Identify which cell holds the provided text, then report its (X, Y) central coordinate. 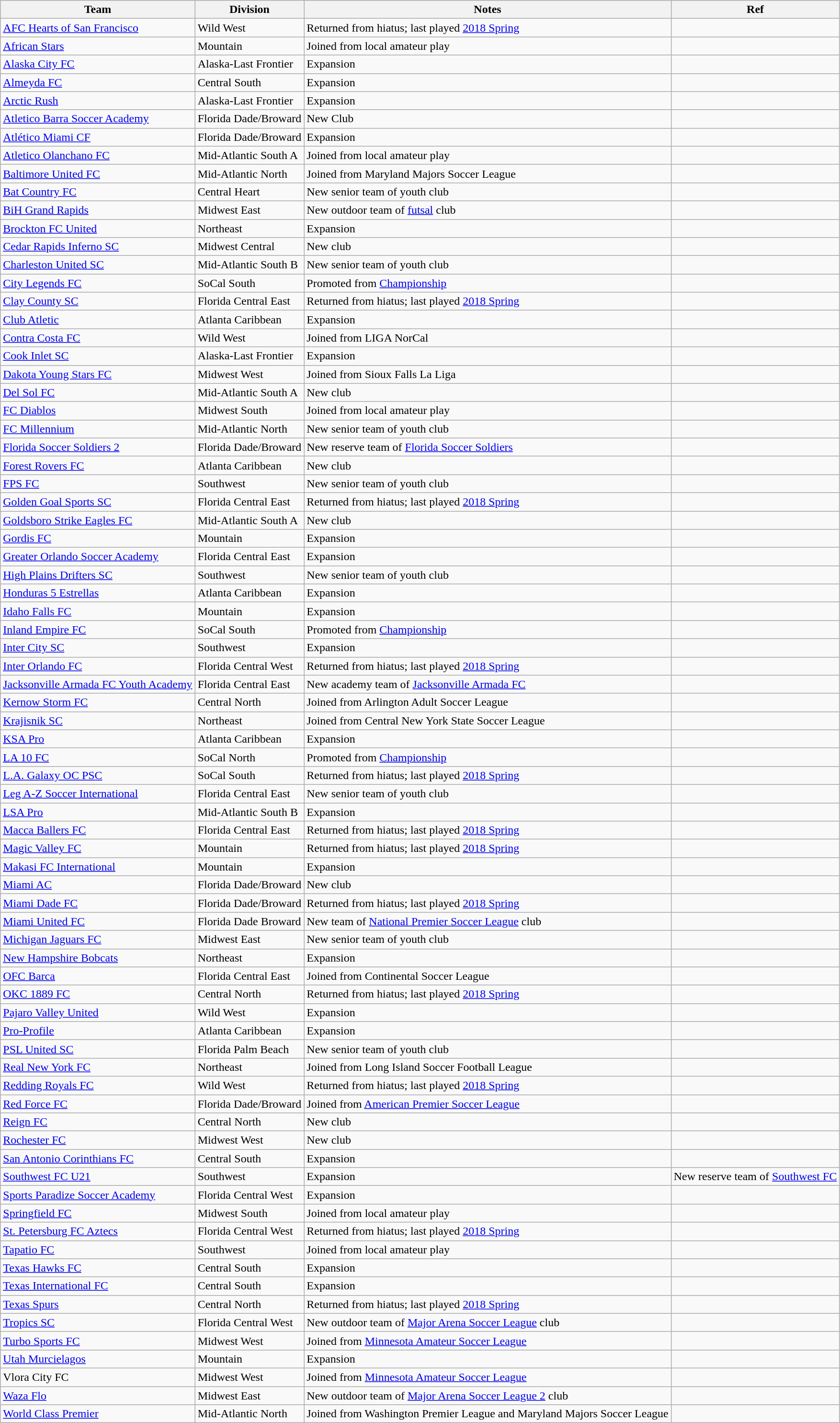
Midwest Central (250, 247)
New outdoor team of Major Arena Soccer League club (488, 1322)
New outdoor team of futsal club (488, 210)
LSA Pro (98, 812)
Almeyda FC (98, 82)
New Hampshire Bobcats (98, 958)
Honduras 5 Estrellas (98, 593)
Joined from Arlington Adult Soccer League (488, 702)
Florida Palm Beach (250, 1049)
Vlora City FC (98, 1377)
PSL United SC (98, 1049)
Magic Valley FC (98, 849)
OKC 1889 FC (98, 994)
Joined from Long Island Soccer Football League (488, 1067)
Forest Rovers FC (98, 465)
Tapatio FC (98, 1250)
Brockton FC United (98, 229)
Inter City SC (98, 648)
Atlético Miami CF (98, 137)
Turbo Sports FC (98, 1341)
Arctic Rush (98, 101)
Makasi FC International (98, 867)
Joined from Central New York State Soccer League (488, 721)
Jacksonville Armada FC Youth Academy (98, 684)
Texas International FC (98, 1286)
Real New York FC (98, 1067)
Gordis FC (98, 539)
Del Sol FC (98, 392)
Golden Goal Sports SC (98, 502)
Atletico Olanchano FC (98, 155)
Florida Dade Broward (250, 921)
St. Petersburg FC Aztecs (98, 1231)
Utah Murcielagos (98, 1359)
New reserve team of Florida Soccer Soldiers (488, 447)
World Class Premier (98, 1414)
New Club (488, 119)
Pro-Profile (98, 1031)
Team (98, 10)
City Legends FC (98, 283)
Reign FC (98, 1122)
Kernow Storm FC (98, 702)
Miami Dade FC (98, 903)
New academy team of Jacksonville Armada FC (488, 684)
Joined from LIGA NorCal (488, 338)
New outdoor team of Major Arena Soccer League 2 club (488, 1396)
Texas Spurs (98, 1304)
Tropics SC (98, 1322)
OFC Barca (98, 976)
Dakota Young Stars FC (98, 374)
Cedar Rapids Inferno SC (98, 247)
Joined from Maryland Majors Soccer League (488, 173)
Atletico Barra Soccer Academy (98, 119)
Clay County SC (98, 301)
Bat Country FC (98, 192)
Cook Inlet SC (98, 356)
High Plains Drifters SC (98, 575)
Joined from American Premier Soccer League (488, 1103)
Krajisnik SC (98, 721)
Florida Soccer Soldiers 2 (98, 447)
Joined from Continental Soccer League (488, 976)
Red Force FC (98, 1103)
Notes (488, 10)
LA 10 FC (98, 757)
Michigan Jaguars FC (98, 940)
Miami AC (98, 885)
Macca Ballers FC (98, 830)
San Antonio Corinthians FC (98, 1159)
Miami United FC (98, 921)
Alaska City FC (98, 64)
Springfield FC (98, 1213)
Division (250, 10)
New reserve team of Southwest FC (755, 1177)
Contra Costa FC (98, 338)
Texas Hawks FC (98, 1268)
Central Heart (250, 192)
Redding Royals FC (98, 1085)
Idaho Falls FC (98, 611)
Ref (755, 10)
Baltimore United FC (98, 173)
Sports Paradize Soccer Academy (98, 1195)
Greater Orlando Soccer Academy (98, 557)
New team of National Premier Soccer League club (488, 921)
Rochester FC (98, 1140)
Waza Flo (98, 1396)
FPS FC (98, 483)
Inter Orlando FC (98, 666)
FC Millennium (98, 429)
Goldsboro Strike Eagles FC (98, 520)
L.A. Galaxy OC PSC (98, 775)
African Stars (98, 46)
AFC Hearts of San Francisco (98, 28)
Charleston United SC (98, 265)
SoCal North (250, 757)
BiH Grand Rapids (98, 210)
Joined from Sioux Falls La Liga (488, 374)
Leg A-Z Soccer International (98, 793)
Joined from Washington Premier League and Maryland Majors Soccer League (488, 1414)
Southwest FC U21 (98, 1177)
Club Atletic (98, 320)
KSA Pro (98, 739)
Pajaro Valley United (98, 1012)
FC Diablos (98, 411)
Inland Empire FC (98, 630)
